Identify which cell holds the provided text, then report its [x, y] central coordinate. 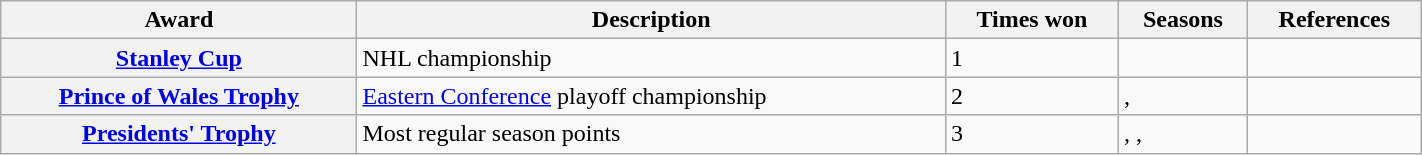
2 [1032, 96]
Prince of Wales Trophy [179, 96]
NHL championship [652, 58]
Award [179, 20]
Times won [1032, 20]
3 [1032, 134]
Presidents' Trophy [179, 134]
Seasons [1182, 20]
Description [652, 20]
References [1334, 20]
Most regular season points [652, 134]
1 [1032, 58]
, [1182, 96]
Eastern Conference playoff championship [652, 96]
Stanley Cup [179, 58]
, , [1182, 134]
